Pinpoint the cell where the given text exists, returning its [X, Y] midpoint coordinate. 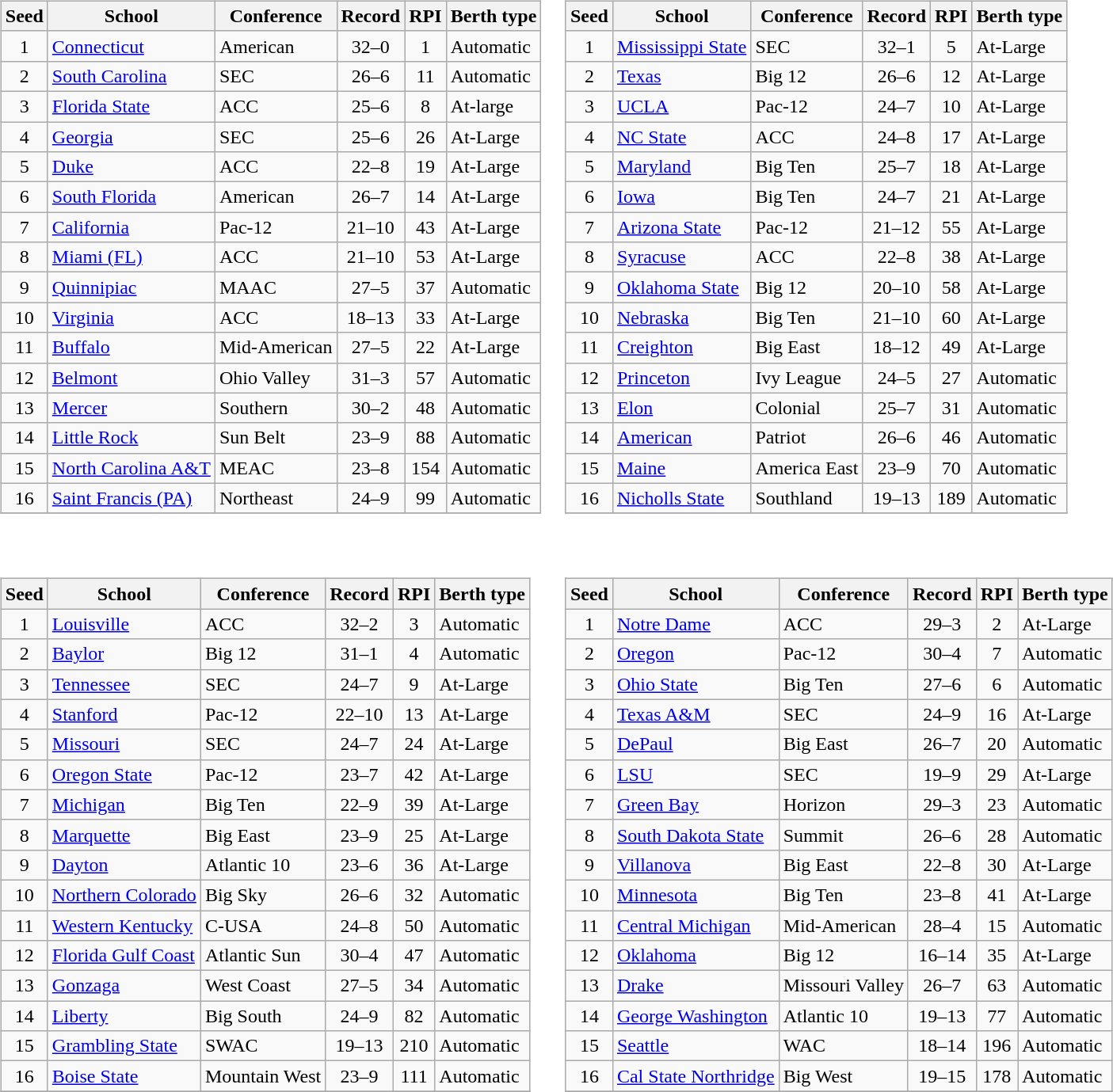
28 [997, 835]
Seattle [696, 1046]
41 [997, 895]
30–2 [371, 408]
Northeast [276, 498]
Big Sky [263, 895]
35 [997, 956]
Villanova [696, 865]
46 [951, 438]
Southern [276, 408]
49 [951, 348]
70 [951, 468]
27 [951, 378]
57 [425, 378]
Green Bay [696, 805]
Georgia [132, 137]
21–12 [897, 227]
Summit [843, 835]
21 [951, 197]
Oregon State [124, 774]
Marquette [124, 835]
Mississippi State [681, 46]
Nebraska [681, 318]
24–5 [897, 378]
DePaul [696, 744]
Arizona State [681, 227]
Elon [681, 408]
Northern Colorado [124, 895]
Big West [843, 1076]
39 [414, 805]
32 [414, 895]
South Carolina [132, 76]
MAAC [276, 287]
30 [997, 865]
West Coast [263, 986]
Southland [806, 498]
42 [414, 774]
Louisville [124, 624]
South Florida [132, 197]
Colonial [806, 408]
27–6 [942, 684]
SWAC [263, 1046]
Syracuse [681, 257]
Drake [696, 986]
18–14 [942, 1046]
Quinnipiac [132, 287]
16–14 [942, 956]
19–15 [942, 1076]
Iowa [681, 197]
Boise State [124, 1076]
Central Michigan [696, 926]
Texas A&M [696, 714]
Creighton [681, 348]
23–6 [360, 865]
North Carolina A&T [132, 468]
Buffalo [132, 348]
Minnesota [696, 895]
LSU [696, 774]
36 [414, 865]
Oklahoma State [681, 287]
Baylor [124, 654]
Miami (FL) [132, 257]
18–13 [371, 318]
32–0 [371, 46]
18–12 [897, 348]
Atlantic Sun [263, 956]
32–1 [897, 46]
Mountain West [263, 1076]
22–9 [360, 805]
55 [951, 227]
38 [951, 257]
111 [414, 1076]
California [132, 227]
WAC [843, 1046]
Saint Francis (PA) [132, 498]
Maine [681, 468]
Ohio State [696, 684]
Nicholls State [681, 498]
77 [997, 1016]
25 [414, 835]
Duke [132, 167]
Michigan [124, 805]
23–7 [360, 774]
178 [997, 1076]
Big South [263, 1016]
154 [425, 468]
33 [425, 318]
18 [951, 167]
Cal State Northridge [696, 1076]
Liberty [124, 1016]
31–1 [360, 654]
Oklahoma [696, 956]
63 [997, 986]
43 [425, 227]
Missouri [124, 744]
Grambling State [124, 1046]
Mercer [132, 408]
MEAC [276, 468]
31–3 [371, 378]
19–9 [942, 774]
Horizon [843, 805]
22–10 [360, 714]
George Washington [696, 1016]
47 [414, 956]
82 [414, 1016]
Maryland [681, 167]
60 [951, 318]
Dayton [124, 865]
24 [414, 744]
19 [425, 167]
Little Rock [132, 438]
Sun Belt [276, 438]
48 [425, 408]
20–10 [897, 287]
26 [425, 137]
34 [414, 986]
22 [425, 348]
C-USA [263, 926]
Virginia [132, 318]
Gonzaga [124, 986]
31 [951, 408]
Patriot [806, 438]
At-large [494, 106]
Stanford [124, 714]
America East [806, 468]
Princeton [681, 378]
Ohio Valley [276, 378]
Florida State [132, 106]
Ivy League [806, 378]
88 [425, 438]
Western Kentucky [124, 926]
53 [425, 257]
Tennessee [124, 684]
196 [997, 1046]
Oregon [696, 654]
29 [997, 774]
20 [997, 744]
Belmont [132, 378]
32–2 [360, 624]
Notre Dame [696, 624]
50 [414, 926]
UCLA [681, 106]
210 [414, 1046]
Missouri Valley [843, 986]
17 [951, 137]
Texas [681, 76]
23 [997, 805]
99 [425, 498]
Florida Gulf Coast [124, 956]
58 [951, 287]
South Dakota State [696, 835]
NC State [681, 137]
Connecticut [132, 46]
28–4 [942, 926]
189 [951, 498]
37 [425, 287]
